Output the (X, Y) coordinate of the center of the cell containing the given text.  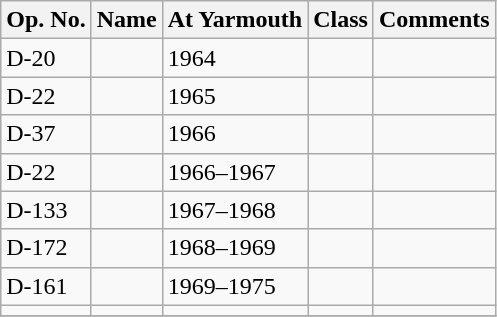
1968–1969 (235, 248)
D-37 (46, 134)
1967–1968 (235, 210)
D-161 (46, 286)
1969–1975 (235, 286)
1966 (235, 134)
D-20 (46, 58)
Comments (434, 20)
Name (126, 20)
1966–1967 (235, 172)
1964 (235, 58)
At Yarmouth (235, 20)
D-133 (46, 210)
Class (341, 20)
D-172 (46, 248)
1965 (235, 96)
Op. No. (46, 20)
